Capture the cell that displays the provided text and extract its [x, y] central coordinate. 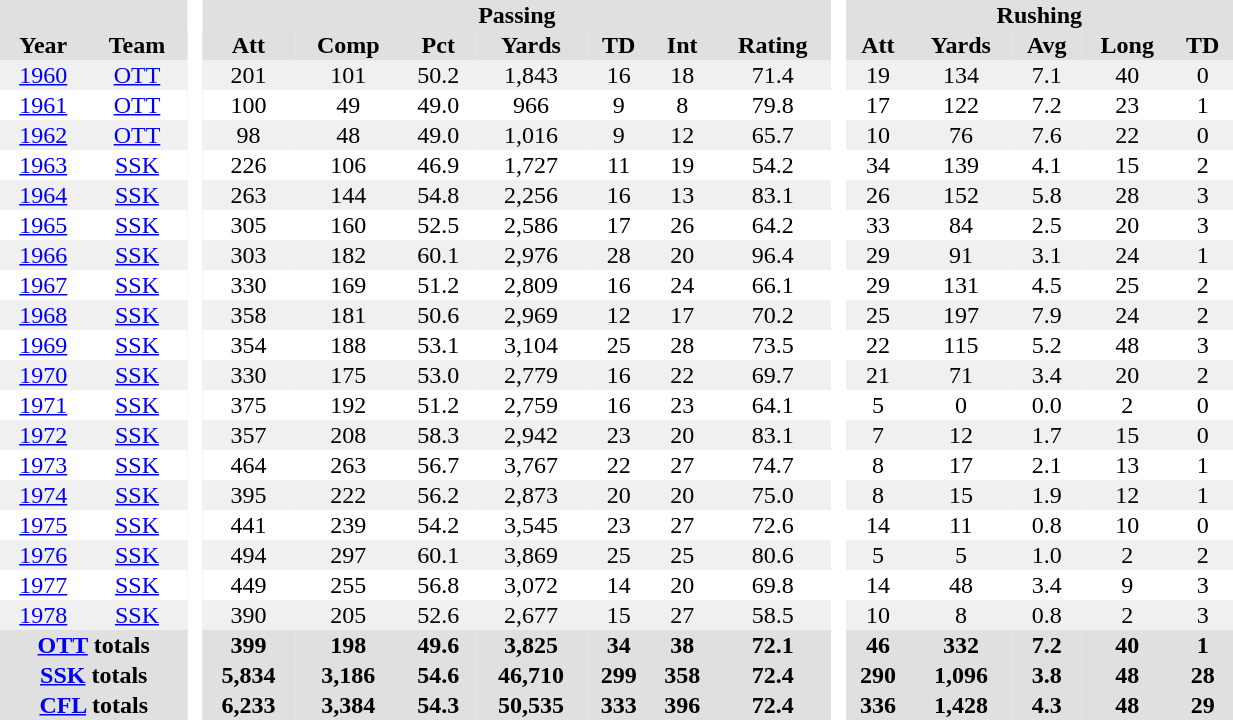
Pct [438, 45]
1,016 [531, 135]
54.6 [438, 675]
375 [248, 405]
2,809 [531, 285]
966 [531, 105]
192 [348, 405]
49 [348, 105]
58.5 [773, 615]
Avg [1046, 45]
1963 [44, 165]
49.6 [438, 645]
65.7 [773, 135]
357 [248, 435]
3,767 [531, 465]
222 [348, 495]
1,096 [962, 675]
71.4 [773, 75]
72.1 [773, 645]
2.5 [1046, 225]
1.9 [1046, 495]
1967 [44, 285]
Year [44, 45]
1966 [44, 255]
2.1 [1046, 465]
3.1 [1046, 255]
1972 [44, 435]
131 [962, 285]
7.6 [1046, 135]
7.9 [1046, 315]
6,233 [248, 705]
198 [348, 645]
2,969 [531, 315]
2,779 [531, 375]
5.2 [1046, 345]
290 [878, 675]
336 [878, 705]
2,677 [531, 615]
33 [878, 225]
396 [682, 705]
56.8 [438, 585]
91 [962, 255]
139 [962, 165]
98 [248, 135]
53.0 [438, 375]
1.7 [1046, 435]
1.0 [1046, 555]
1961 [44, 105]
1,843 [531, 75]
299 [618, 675]
441 [248, 525]
OTT totals [94, 645]
205 [348, 615]
1964 [44, 195]
5,834 [248, 675]
50,535 [531, 705]
73.5 [773, 345]
1971 [44, 405]
3,186 [348, 675]
0.0 [1046, 405]
64.2 [773, 225]
CFL totals [94, 705]
3,545 [531, 525]
1978 [44, 615]
Int [682, 45]
38 [682, 645]
4.5 [1046, 285]
201 [248, 75]
80.6 [773, 555]
1962 [44, 135]
3,104 [531, 345]
182 [348, 255]
115 [962, 345]
50.2 [438, 75]
3,072 [531, 585]
297 [348, 555]
53.1 [438, 345]
52.6 [438, 615]
208 [348, 435]
84 [962, 225]
3,825 [531, 645]
79.8 [773, 105]
69.8 [773, 585]
18 [682, 75]
1975 [44, 525]
101 [348, 75]
66.1 [773, 285]
3,869 [531, 555]
1970 [44, 375]
Rating [773, 45]
1965 [44, 225]
449 [248, 585]
46.9 [438, 165]
46,710 [531, 675]
4.1 [1046, 165]
2,759 [531, 405]
169 [348, 285]
Long [1127, 45]
64.1 [773, 405]
188 [348, 345]
54.3 [438, 705]
SSK totals [94, 675]
255 [348, 585]
74.7 [773, 465]
4.3 [1046, 705]
354 [248, 345]
56.2 [438, 495]
144 [348, 195]
1973 [44, 465]
2,256 [531, 195]
399 [248, 645]
71 [962, 375]
197 [962, 315]
96.4 [773, 255]
152 [962, 195]
2,976 [531, 255]
76 [962, 135]
1,428 [962, 705]
464 [248, 465]
56.7 [438, 465]
1,727 [531, 165]
70.2 [773, 315]
7 [878, 435]
Rushing [1039, 15]
181 [348, 315]
3.8 [1046, 675]
7.1 [1046, 75]
100 [248, 105]
395 [248, 495]
69.7 [773, 375]
1977 [44, 585]
332 [962, 645]
46 [878, 645]
226 [248, 165]
1968 [44, 315]
1960 [44, 75]
106 [348, 165]
2,873 [531, 495]
134 [962, 75]
5.8 [1046, 195]
50.6 [438, 315]
1976 [44, 555]
2,942 [531, 435]
1974 [44, 495]
52.5 [438, 225]
305 [248, 225]
2,586 [531, 225]
160 [348, 225]
21 [878, 375]
494 [248, 555]
333 [618, 705]
303 [248, 255]
175 [348, 375]
3,384 [348, 705]
Team [138, 45]
1969 [44, 345]
390 [248, 615]
Comp [348, 45]
58.3 [438, 435]
75.0 [773, 495]
122 [962, 105]
72.6 [773, 525]
239 [348, 525]
54.8 [438, 195]
Passing [517, 15]
